For the text-containing cell, return its midpoint in (x, y) coordinate format. 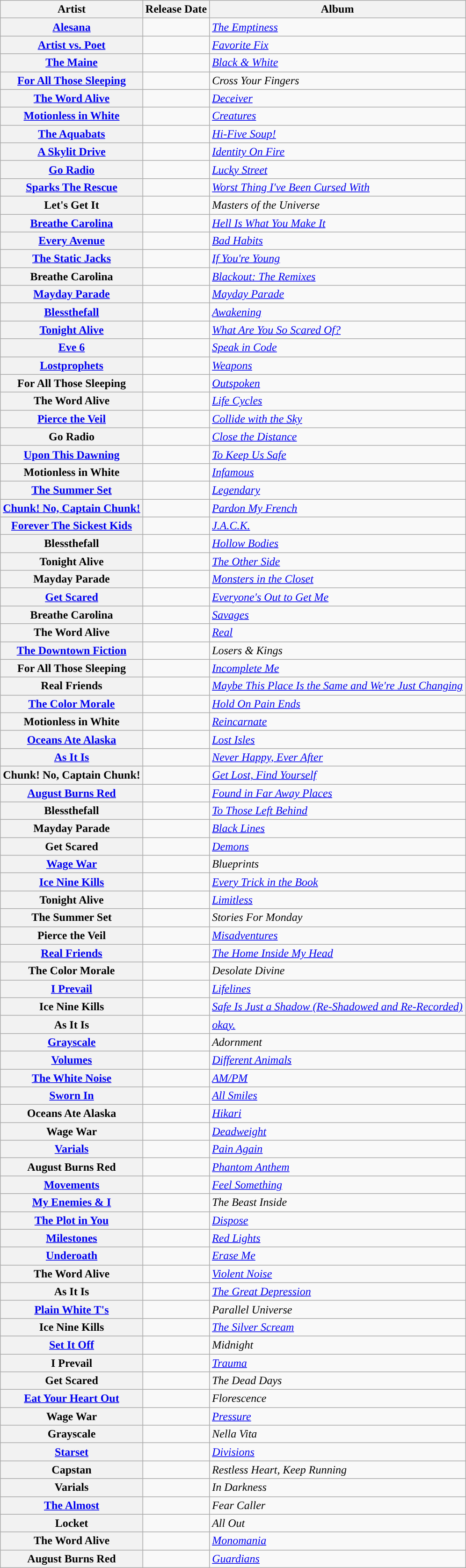
Worst Thing I've Been Cursed With (338, 187)
Milestones (72, 1238)
Plain White T's (72, 1309)
okay. (338, 1024)
Limitless (338, 900)
Deadweight (338, 1131)
Fear Caller (338, 1505)
Favorite Fix (338, 45)
Deceiver (338, 98)
Every Avenue (72, 241)
Violent Noise (338, 1274)
The Home Inside My Head (338, 953)
All Smiles (338, 1096)
Volumes (72, 1060)
The Plot in You (72, 1220)
Safe Is Just a Shadow (Re-Shadowed and Re-Recorded) (338, 1006)
Guardians (338, 1559)
Outspoken (338, 383)
Divisions (338, 1452)
The Silver Scream (338, 1327)
Pardon My French (338, 508)
All Out (338, 1523)
Hikari (338, 1114)
Adornment (338, 1042)
To Those Left Behind (338, 811)
Eve 6 (72, 348)
Dispose (338, 1220)
Lost Isles (338, 739)
Reincarnate (338, 722)
Incomplete Me (338, 668)
Maybe This Place Is the Same and We're Just Changing (338, 686)
Upon This Dawning (72, 454)
Sworn In (72, 1096)
Life Cycles (338, 401)
Pain Again (338, 1149)
Identity On Fire (338, 152)
Stories For Monday (338, 918)
Black Lines (338, 829)
Hi-Five Soup! (338, 134)
The Other Side (338, 562)
In Darkness (338, 1488)
Locket (72, 1523)
Savages (338, 615)
What Are You So Scared Of? (338, 330)
Lostprophets (72, 365)
Album (338, 9)
Speak in Code (338, 348)
Parallel Universe (338, 1309)
Found in Far Away Places (338, 793)
Artist vs. Poet (72, 45)
Hollow Bodies (338, 544)
Restless Heart, Keep Running (338, 1470)
Never Happy, Ever After (338, 757)
Misadventures (338, 935)
Awakening (338, 312)
Release Date (176, 9)
The Great Depression (338, 1291)
Close the Distance (338, 437)
J.A.C.K. (338, 526)
Infamous (338, 472)
Set It Off (72, 1345)
Artist (72, 9)
Nella Vita (338, 1434)
Blueprints (338, 864)
Movements (72, 1185)
Cross Your Fingers (338, 80)
Monsters in the Closet (338, 579)
Everyone's Out to Get Me (338, 597)
Blackout: The Remixes (338, 277)
Underoath (72, 1256)
The Almost (72, 1505)
To Keep Us Safe (338, 454)
Real (338, 633)
Collide with the Sky (338, 419)
Alesana (72, 27)
Different Animals (338, 1060)
Lucky Street (338, 169)
Creatures (338, 116)
A Skylit Drive (72, 152)
Sparks The Rescue (72, 187)
Hell Is What You Make It (338, 223)
Black & White (338, 63)
The Beast Inside (338, 1203)
Let's Get It (72, 205)
Weapons (338, 365)
The Maine (72, 63)
Legendary (338, 490)
Lifelines (338, 989)
Trauma (338, 1363)
Erase Me (338, 1256)
AM/PM (338, 1078)
Monomania (338, 1541)
My Enemies & I (72, 1203)
Forever The Sickest Kids (72, 526)
Feel Something (338, 1185)
Every Trick in the Book (338, 882)
The Emptiness (338, 27)
Phantom Anthem (338, 1167)
The Dead Days (338, 1381)
Starset (72, 1452)
The Aquabats (72, 134)
Get Lost, Find Yourself (338, 775)
Losers & Kings (338, 650)
The Downtown Fiction (72, 650)
The Static Jacks (72, 259)
Capstan (72, 1470)
Bad Habits (338, 241)
Pressure (338, 1416)
If You're Young (338, 259)
Midnight (338, 1345)
Red Lights (338, 1238)
Masters of the Universe (338, 205)
Eat Your Heart Out (72, 1399)
Desolate Divine (338, 971)
Florescence (338, 1399)
Demons (338, 846)
The White Noise (72, 1078)
Hold On Pain Ends (338, 704)
